For the text-containing cell, return its midpoint in [x, y] coordinate format. 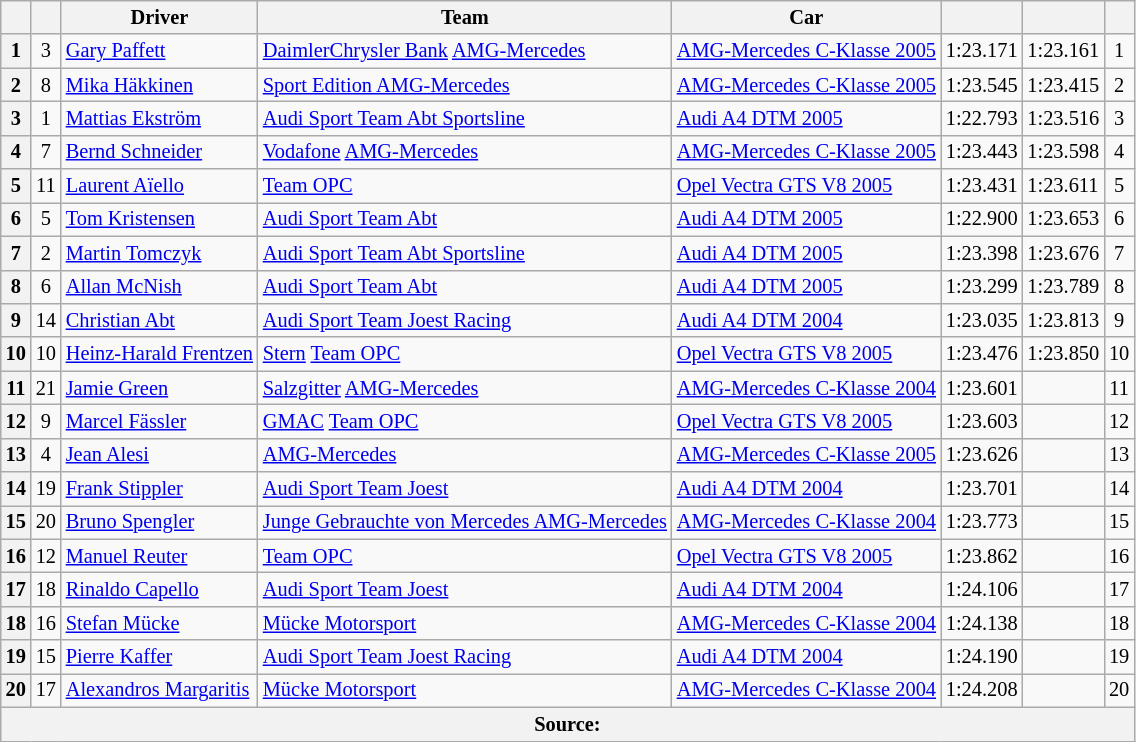
1:24.138 [982, 623]
Gary Paffett [160, 51]
Car [806, 17]
Rinaldo Capello [160, 589]
Christian Abt [160, 320]
1:24.190 [982, 657]
Source: [568, 724]
1:23.161 [1063, 51]
1:22.900 [982, 219]
1:23.850 [1063, 354]
1:23.299 [982, 287]
1:23.171 [982, 51]
1:23.431 [982, 186]
Marcel Fässler [160, 421]
1:24.208 [982, 690]
1:23.653 [1063, 219]
Stern Team OPC [465, 354]
Sport Edition AMG-Mercedes [465, 85]
Pierre Kaffer [160, 657]
Tom Kristensen [160, 219]
Alexandros Margaritis [160, 690]
1:24.106 [982, 589]
Heinz-Harald Frentzen [160, 354]
1:23.626 [982, 455]
Vodafone AMG-Mercedes [465, 152]
DaimlerChrysler Bank AMG-Mercedes [465, 51]
Jean Alesi [160, 455]
Allan McNish [160, 287]
Mika Häkkinen [160, 85]
Bruno Spengler [160, 522]
Manuel Reuter [160, 556]
1:22.793 [982, 118]
Team [465, 17]
1:23.611 [1063, 186]
1:23.676 [1063, 253]
1:23.476 [982, 354]
1:23.789 [1063, 287]
Bernd Schneider [160, 152]
Junge Gebrauchte von Mercedes AMG-Mercedes [465, 522]
1:23.516 [1063, 118]
1:23.813 [1063, 320]
1:23.601 [982, 388]
1:23.862 [982, 556]
AMG-Mercedes [465, 455]
1:23.415 [1063, 85]
Stefan Mücke [160, 623]
1:23.443 [982, 152]
21 [46, 388]
GMAC Team OPC [465, 421]
Martin Tomczyk [160, 253]
1:23.773 [982, 522]
1:23.398 [982, 253]
1:23.035 [982, 320]
1:23.701 [982, 489]
Mattias Ekström [160, 118]
Salzgitter AMG-Mercedes [465, 388]
Frank Stippler [160, 489]
1:23.603 [982, 421]
Driver [160, 17]
Laurent Aïello [160, 186]
1:23.598 [1063, 152]
Jamie Green [160, 388]
1:23.545 [982, 85]
